Output the (x, y) coordinate of the center of the cell containing the given text.  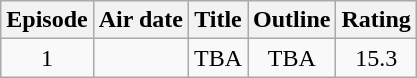
15.3 (376, 58)
Air date (140, 20)
Outline (292, 20)
Rating (376, 20)
Episode (47, 20)
1 (47, 58)
Title (218, 20)
